For the text-containing cell, return its midpoint in (x, y) coordinate format. 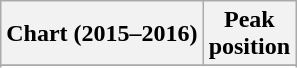
Peakposition (249, 34)
Chart (2015–2016) (102, 34)
